Capture the cell that displays the provided text and extract its [X, Y] central coordinate. 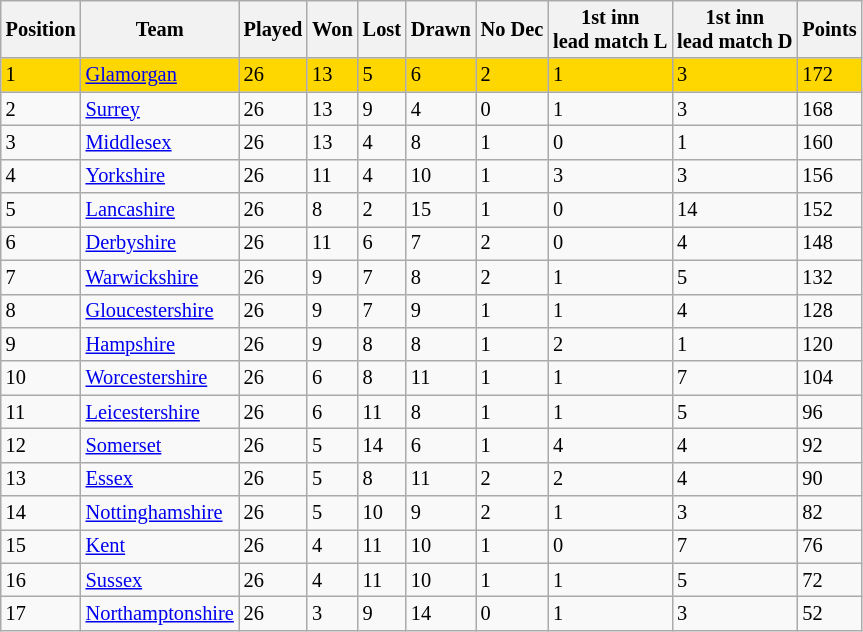
Northamptonshire [160, 613]
Sussex [160, 580]
Nottinghamshire [160, 513]
Hampshire [160, 344]
172 [829, 75]
160 [829, 142]
1st innlead match D [734, 29]
Lost [382, 29]
Drawn [441, 29]
Played [274, 29]
96 [829, 412]
128 [829, 311]
52 [829, 613]
120 [829, 344]
Position [41, 29]
90 [829, 479]
168 [829, 109]
152 [829, 210]
Points [829, 29]
1st innlead match L [610, 29]
82 [829, 513]
Leicestershire [160, 412]
Team [160, 29]
156 [829, 176]
No Dec [512, 29]
Won [332, 29]
Worcestershire [160, 378]
16 [41, 580]
72 [829, 580]
92 [829, 445]
Middlesex [160, 142]
Surrey [160, 109]
104 [829, 378]
Lancashire [160, 210]
Somerset [160, 445]
Essex [160, 479]
Derbyshire [160, 243]
Gloucestershire [160, 311]
76 [829, 546]
12 [41, 445]
Warwickshire [160, 277]
Glamorgan [160, 75]
Kent [160, 546]
Yorkshire [160, 176]
148 [829, 243]
132 [829, 277]
17 [41, 613]
